From the cell containing the given text, extract its center point as (x, y) coordinate. 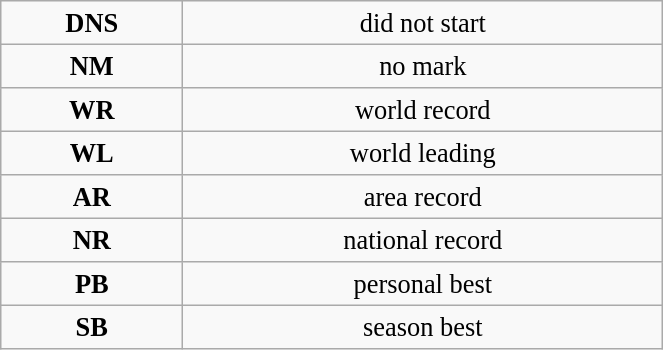
WL (92, 153)
season best (423, 327)
no mark (423, 66)
area record (423, 197)
personal best (423, 284)
NR (92, 240)
world leading (423, 153)
PB (92, 284)
SB (92, 327)
NM (92, 66)
AR (92, 197)
world record (423, 109)
national record (423, 240)
did not start (423, 22)
WR (92, 109)
DNS (92, 22)
